Pinpoint the cell where the given text exists, returning its [X, Y] midpoint coordinate. 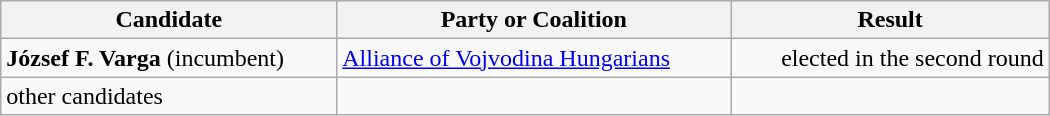
elected in the second round [890, 58]
Result [890, 20]
Candidate [169, 20]
József F. Varga (incumbent) [169, 58]
other candidates [169, 96]
Party or Coalition [534, 20]
Alliance of Vojvodina Hungarians [534, 58]
